Determine the (X, Y) coordinate at the center of the cell enclosing the given text.  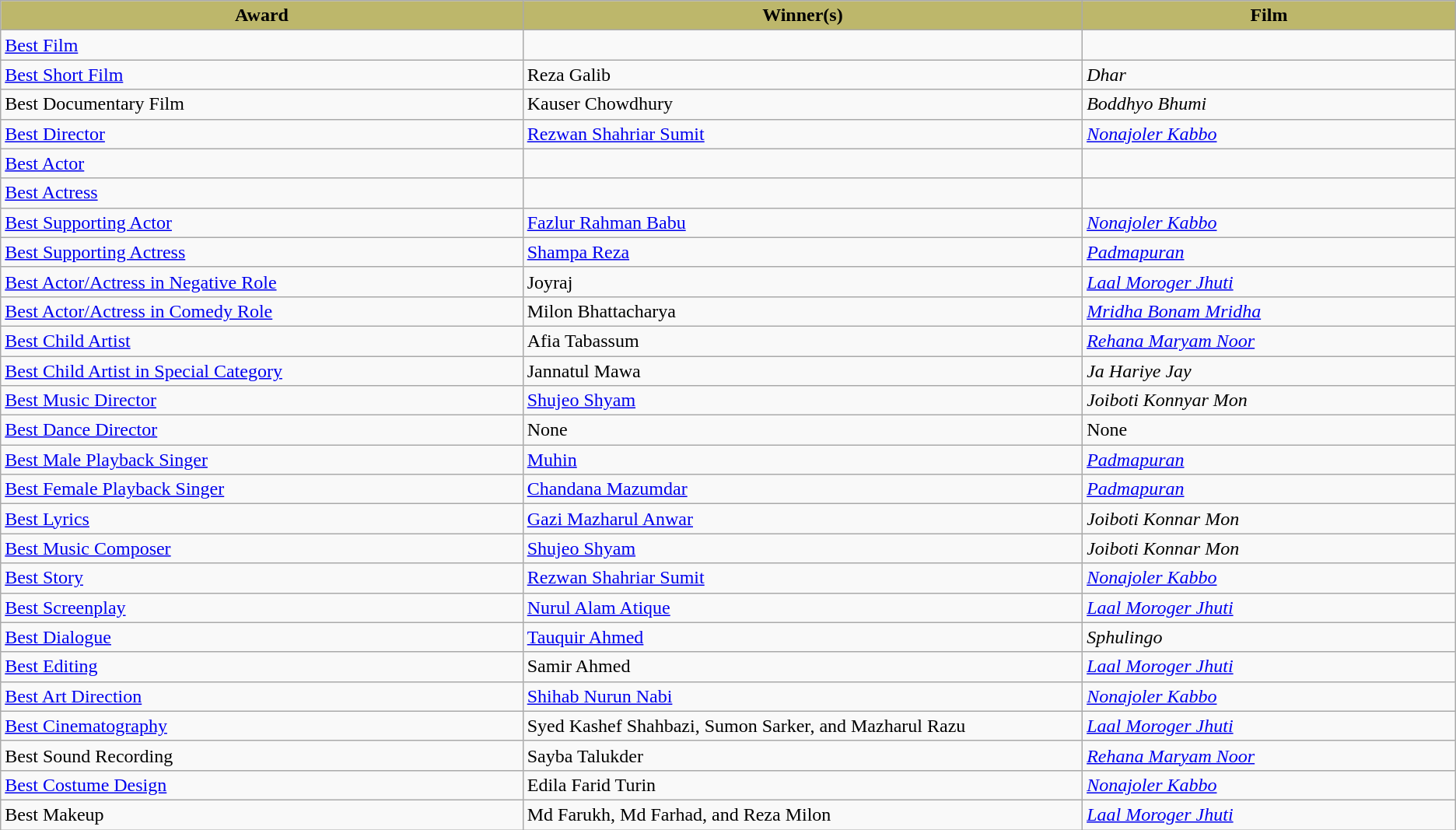
Best Dialogue (261, 637)
Best Makeup (261, 814)
Joyraj (803, 282)
Best Actor/Actress in Comedy Role (261, 311)
Best Costume Design (261, 785)
Winner(s) (803, 16)
Best Male Playback Singer (261, 460)
Samir Ahmed (803, 667)
Afia Tabassum (803, 341)
Jannatul Mawa (803, 371)
Sphulingo (1269, 637)
Best Sound Recording (261, 755)
Boddhyo Bhumi (1269, 104)
Best Actor (261, 163)
Best Story (261, 578)
Shihab Nurun Nabi (803, 696)
Joiboti Konnyar Mon (1269, 401)
Fazlur Rahman Babu (803, 222)
Syed Kashef Shahbazi, Sumon Sarker, and Mazharul Razu (803, 726)
Dhar (1269, 75)
Best Screenplay (261, 608)
Ja Hariye Jay (1269, 371)
Muhin (803, 460)
Tauquir Ahmed (803, 637)
Award (261, 16)
Sayba Talukder (803, 755)
Best Music Composer (261, 548)
Best Short Film (261, 75)
Gazi Mazharul Anwar (803, 519)
Best Art Direction (261, 696)
Best Actor/Actress in Negative Role (261, 282)
Best Editing (261, 667)
Best Film (261, 45)
Best Dance Director (261, 430)
Best Child Artist in Special Category (261, 371)
Mridha Bonam Mridha (1269, 311)
Chandana Mazumdar (803, 489)
Kauser Chowdhury (803, 104)
Md Farukh, Md Farhad, and Reza Milon (803, 814)
Best Female Playback Singer (261, 489)
Shampa Reza (803, 252)
Edila Farid Turin (803, 785)
Best Supporting Actress (261, 252)
Best Cinematography (261, 726)
Milon Bhattacharya (803, 311)
Film (1269, 16)
Best Director (261, 134)
Best Documentary Film (261, 104)
Best Actress (261, 193)
Nurul Alam Atique (803, 608)
Best Supporting Actor (261, 222)
Best Music Director (261, 401)
Reza Galib (803, 75)
Best Lyrics (261, 519)
Best Child Artist (261, 341)
